Find where the given text appears and provide that cell's center as [x, y] coordinate. 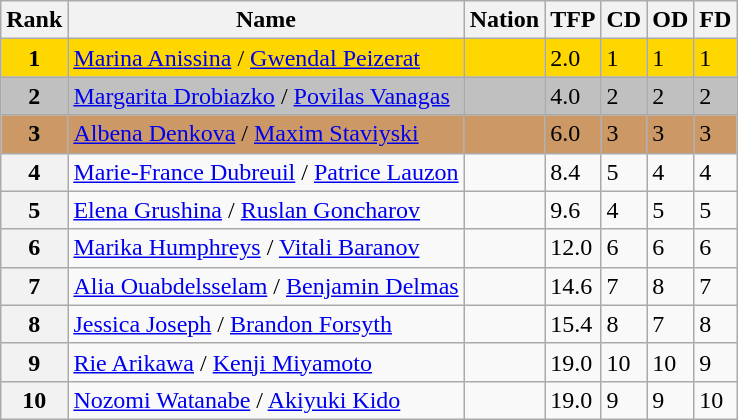
Rie Arikawa / Kenji Miyamoto [266, 362]
4.0 [573, 96]
Rank [34, 20]
Nozomi Watanabe / Akiyuki Kido [266, 400]
Margarita Drobiazko / Povilas Vanagas [266, 96]
TFP [573, 20]
Marina Anissina / Gwendal Peizerat [266, 58]
6.0 [573, 134]
Name [266, 20]
Marika Humphreys / Vitali Baranov [266, 248]
Jessica Joseph / Brandon Forsyth [266, 324]
15.4 [573, 324]
9.6 [573, 210]
CD [624, 20]
Alia Ouabdelsselam / Benjamin Delmas [266, 286]
Marie-France Dubreuil / Patrice Lauzon [266, 172]
2.0 [573, 58]
12.0 [573, 248]
OD [670, 20]
Elena Grushina / Ruslan Goncharov [266, 210]
Nation [504, 20]
Albena Denkova / Maxim Staviyski [266, 134]
8.4 [573, 172]
FD [716, 20]
14.6 [573, 286]
